Return the [x, y] coordinate for the center point of the cell that contains the specified text.  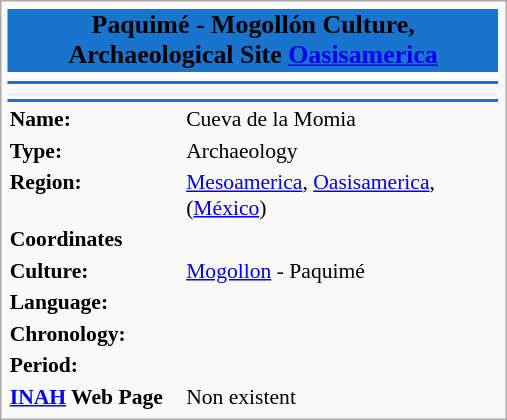
Coordinates [94, 239]
Chronology: [94, 333]
Name: [94, 119]
Culture: [94, 270]
Region: [94, 195]
Archaeology [342, 150]
Language: [94, 302]
Type: [94, 150]
INAH Web Page [94, 396]
Cueva de la Momia [342, 119]
Period: [94, 365]
Non existent [342, 396]
Paquimé - Mogollón Culture, Archaeological Site Oasisamerica [253, 40]
Mogollon - Paquimé [342, 270]
Mesoamerica, Oasisamerica, (México) [342, 195]
